Pinpoint the cell where the given text exists, returning its (X, Y) midpoint coordinate. 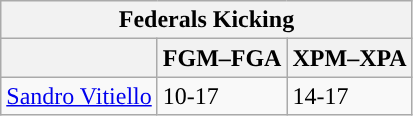
FGM–FGA (222, 58)
14-17 (350, 96)
Federals Kicking (206, 20)
XPM–XPA (350, 58)
Sandro Vitiello (80, 96)
10-17 (222, 96)
